From the cell containing the given text, extract its center point as [X, Y] coordinate. 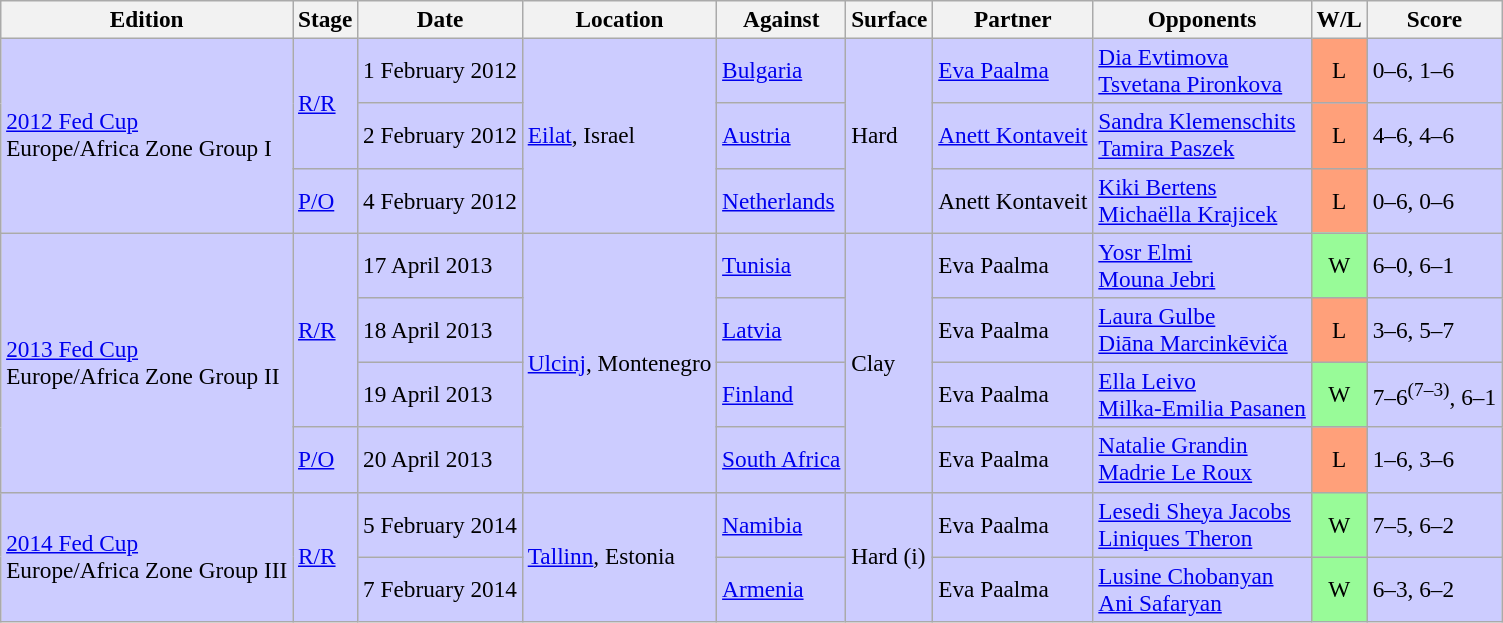
Yosr Elmi Mouna Jebri [1202, 264]
Ella Leivo Milka-Emilia Pasanen [1202, 394]
2012 Fed Cup Europe/Africa Zone Group I [147, 135]
Eilat, Israel [619, 135]
Armenia [782, 588]
Sandra Klemenschits Tamira Paszek [1202, 136]
South Africa [782, 460]
Tallinn, Estonia [619, 557]
Lesedi Sheya Jacobs Liniques Theron [1202, 524]
7 February 2014 [440, 588]
Latvia [782, 330]
4 February 2012 [440, 200]
Hard [890, 135]
Austria [782, 136]
2014 Fed Cup Europe/Africa Zone Group III [147, 557]
Dia Evtimova Tsvetana Pironkova [1202, 70]
Edition [147, 19]
Location [619, 19]
0–6, 0–6 [1434, 200]
Laura Gulbe Diāna Marcinkēviča [1202, 330]
3–6, 5–7 [1434, 330]
4–6, 4–6 [1434, 136]
Namibia [782, 524]
Lusine Chobanyan Ani Safaryan [1202, 588]
6–0, 6–1 [1434, 264]
1 February 2012 [440, 70]
Finland [782, 394]
Kiki Bertens Michaëlla Krajicek [1202, 200]
Stage [326, 19]
W/L [1339, 19]
18 April 2013 [440, 330]
2013 Fed Cup Europe/Africa Zone Group II [147, 362]
Natalie Grandin Madrie Le Roux [1202, 460]
7–5, 6–2 [1434, 524]
Opponents [1202, 19]
Score [1434, 19]
Ulcinj, Montenegro [619, 362]
7–6(7–3), 6–1 [1434, 394]
2 February 2012 [440, 136]
Clay [890, 362]
17 April 2013 [440, 264]
1–6, 3–6 [1434, 460]
6–3, 6–2 [1434, 588]
Against [782, 19]
5 February 2014 [440, 524]
19 April 2013 [440, 394]
Bulgaria [782, 70]
Partner [1013, 19]
Surface [890, 19]
Hard (i) [890, 557]
Netherlands [782, 200]
20 April 2013 [440, 460]
Tunisia [782, 264]
0–6, 1–6 [1434, 70]
Date [440, 19]
